Locate the cell with the specified text and output its (X, Y) center coordinate. 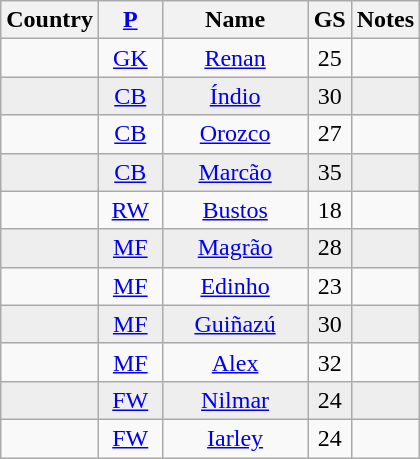
18 (330, 210)
Orozco (235, 134)
Marcão (235, 172)
Guiñazú (235, 324)
Magrão (235, 248)
27 (330, 134)
Nilmar (235, 400)
28 (330, 248)
Edinho (235, 286)
Renan (235, 58)
23 (330, 286)
Notes (385, 20)
Alex (235, 362)
GS (330, 20)
GK (130, 58)
32 (330, 362)
35 (330, 172)
Índio (235, 96)
Country (50, 20)
Name (235, 20)
RW (130, 210)
Bustos (235, 210)
Iarley (235, 438)
25 (330, 58)
P (130, 20)
